Output the (x, y) coordinate of the center of the cell containing the given text.  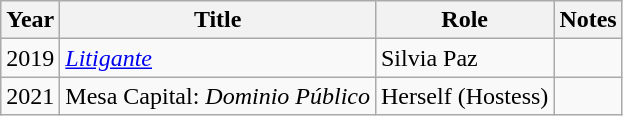
Role (464, 20)
Year (30, 20)
2019 (30, 58)
Title (218, 20)
2021 (30, 96)
Silvia Paz (464, 58)
Herself (Hostess) (464, 96)
Notes (588, 20)
Litigante (218, 58)
Mesa Capital: Dominio Público (218, 96)
